Capture the cell that displays the provided text and extract its (X, Y) central coordinate. 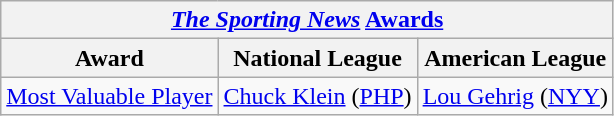
The Sporting News Awards (308, 20)
American League (515, 58)
Award (110, 58)
Most Valuable Player (110, 96)
Chuck Klein (PHP) (318, 96)
National League (318, 58)
Lou Gehrig (NYY) (515, 96)
